Detect which cell encompasses the target text, then output its [X, Y] center coordinate. 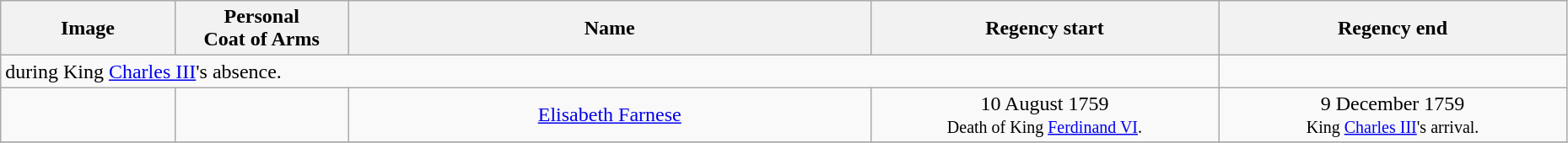
Name [609, 29]
10 August 1759Death of King Ferdinand VI. [1044, 114]
PersonalCoat of Arms [261, 29]
Regency end [1393, 29]
9 December 1759 King Charles III's arrival. [1393, 114]
Elisabeth Farnese [609, 114]
Image [88, 29]
during King Charles III's absence. [610, 71]
Regency start [1044, 29]
